Return (X, Y) of the center of cell containing provided text 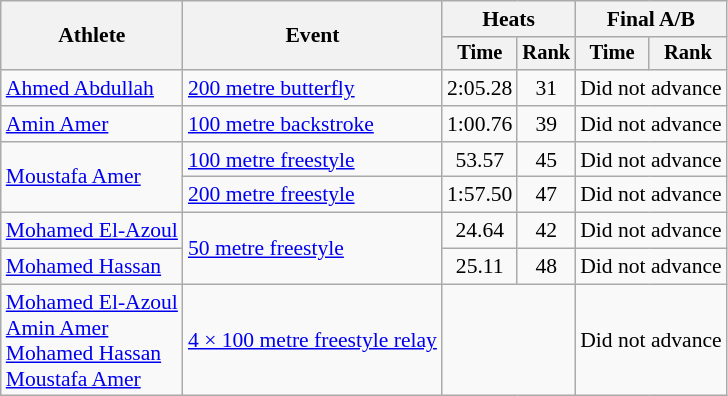
Mohamed Hassan (92, 267)
200 metre freestyle (312, 195)
53.57 (480, 160)
Heats (508, 19)
Mohamed El-AzoulAmin AmerMohamed HassanMoustafa Amer (92, 340)
25.11 (480, 267)
200 metre butterfly (312, 88)
42 (546, 231)
Moustafa Amer (92, 178)
100 metre backstroke (312, 124)
24.64 (480, 231)
2:05.28 (480, 88)
45 (546, 160)
Mohamed El-Azoul (92, 231)
Ahmed Abdullah (92, 88)
4 × 100 metre freestyle relay (312, 340)
31 (546, 88)
1:00.76 (480, 124)
Event (312, 36)
48 (546, 267)
Athlete (92, 36)
100 metre freestyle (312, 160)
Amin Amer (92, 124)
Final A/B (651, 19)
1:57.50 (480, 195)
39 (546, 124)
50 metre freestyle (312, 248)
47 (546, 195)
